From the cell containing the given text, extract its center point as (X, Y) coordinate. 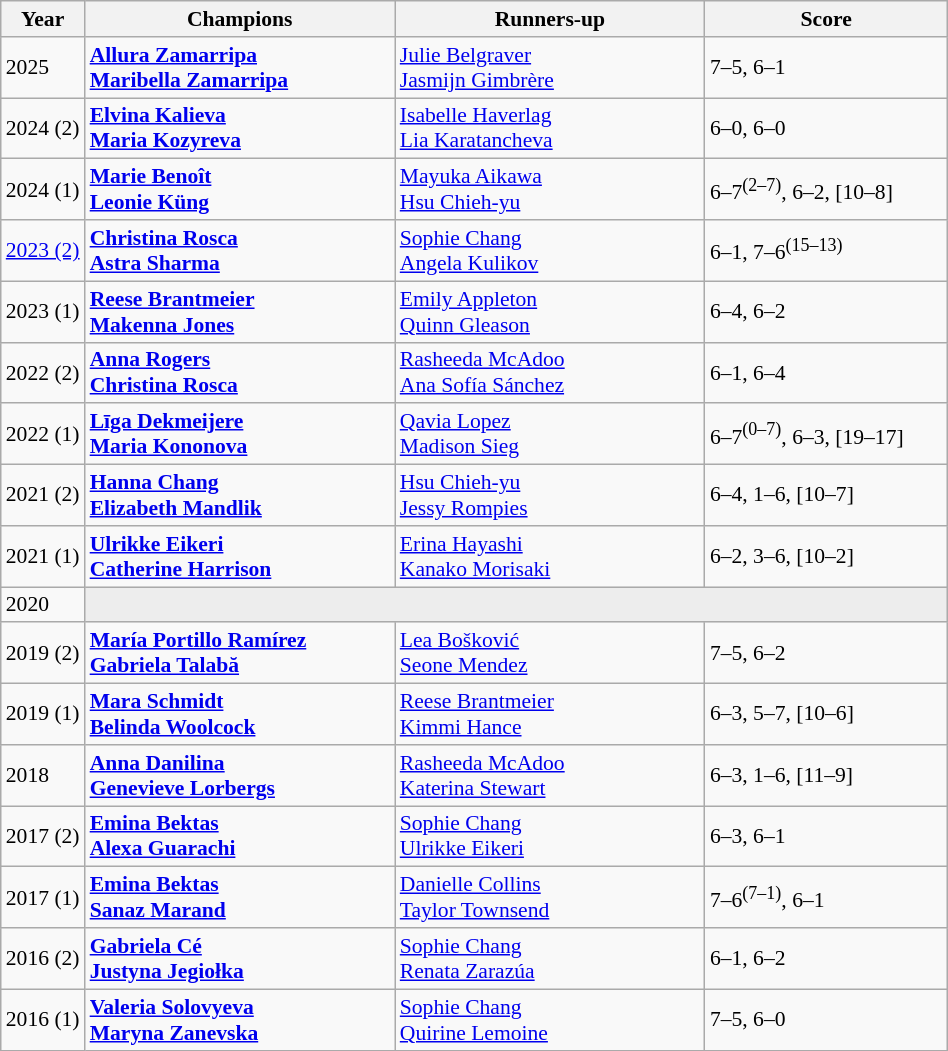
2019 (2) (43, 654)
2016 (2) (43, 958)
Lea Bošković Seone Mendez (550, 654)
2017 (2) (43, 836)
Isabelle Haverlag Lia Karatancheva (550, 128)
7–5, 6–1 (826, 68)
6–1, 6–4 (826, 372)
Allura Zamarripa Maribella Zamarripa (240, 68)
Gabriela Cé Justyna Jegiołka (240, 958)
Elvina Kalieva Maria Kozyreva (240, 128)
6–7(0–7), 6–3, [19–17] (826, 434)
Valeria Solovyeva Maryna Zanevska (240, 1020)
Rasheeda McAdoo Ana Sofía Sánchez (550, 372)
2025 (43, 68)
Hsu Chieh-yu Jessy Rompies (550, 496)
6–7(2–7), 6–2, [10–8] (826, 190)
Emina Bektas Sanaz Marand (240, 898)
Ulrikke Eikeri Catherine Harrison (240, 556)
6–3, 1–6, [11–9] (826, 776)
2017 (1) (43, 898)
Līga Dekmeijere Maria Kononova (240, 434)
Mara Schmidt Belinda Woolcock (240, 714)
Danielle Collins Taylor Townsend (550, 898)
Sophie Chang Angela Kulikov (550, 250)
2024 (1) (43, 190)
6–1, 6–2 (826, 958)
Qavia Lopez Madison Sieg (550, 434)
Anna Danilina Genevieve Lorbergs (240, 776)
6–0, 6–0 (826, 128)
Sophie Chang Quirine Lemoine (550, 1020)
6–2, 3–6, [10–2] (826, 556)
María Portillo Ramírez Gabriela Talabă (240, 654)
Mayuka Aikawa Hsu Chieh-yu (550, 190)
Emina Bektas Alexa Guarachi (240, 836)
Score (826, 19)
6–3, 6–1 (826, 836)
Reese Brantmeier Makenna Jones (240, 312)
2016 (1) (43, 1020)
6–1, 7–6(15–13) (826, 250)
2020 (43, 605)
6–3, 5–7, [10–6] (826, 714)
Rasheeda McAdoo Katerina Stewart (550, 776)
6–4, 6–2 (826, 312)
2023 (2) (43, 250)
Marie Benoît Leonie Küng (240, 190)
Hanna Chang Elizabeth Mandlik (240, 496)
7–6(7–1), 6–1 (826, 898)
Year (43, 19)
Emily Appleton Quinn Gleason (550, 312)
2021 (2) (43, 496)
2022 (2) (43, 372)
Anna Rogers Christina Rosca (240, 372)
Sophie Chang Ulrikke Eikeri (550, 836)
2024 (2) (43, 128)
2023 (1) (43, 312)
2022 (1) (43, 434)
Christina Rosca Astra Sharma (240, 250)
Reese Brantmeier Kimmi Hance (550, 714)
Julie Belgraver Jasmijn Gimbrère (550, 68)
Champions (240, 19)
Erina Hayashi Kanako Morisaki (550, 556)
2021 (1) (43, 556)
7–5, 6–2 (826, 654)
2018 (43, 776)
2019 (1) (43, 714)
6–4, 1–6, [10–7] (826, 496)
Sophie Chang Renata Zarazúa (550, 958)
7–5, 6–0 (826, 1020)
Runners-up (550, 19)
